Scan for the cell matching the given text and deliver its [x, y] coordinate at center. 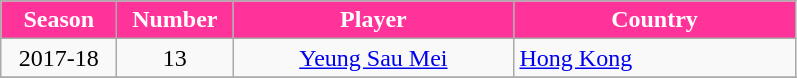
2017-18 [59, 58]
Hong Kong [654, 58]
Yeung Sau Mei [374, 58]
13 [175, 58]
Number [175, 20]
Player [374, 20]
Season [59, 20]
Country [654, 20]
